Return (x, y) of the center of cell containing provided text 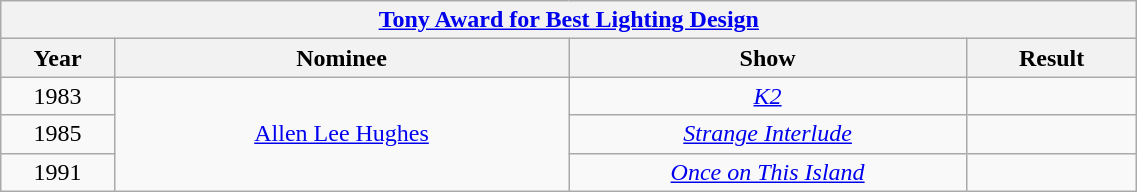
Show (768, 58)
1991 (58, 172)
Allen Lee Hughes (341, 134)
1985 (58, 134)
Once on This Island (768, 172)
K2 (768, 96)
Nominee (341, 58)
Tony Award for Best Lighting Design (569, 20)
Year (58, 58)
Strange Interlude (768, 134)
Result (1051, 58)
1983 (58, 96)
